From the cell containing the given text, extract its center point as (X, Y) coordinate. 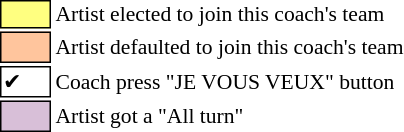
✔ (26, 82)
